Pinpoint the cell where the given text exists, returning its [x, y] midpoint coordinate. 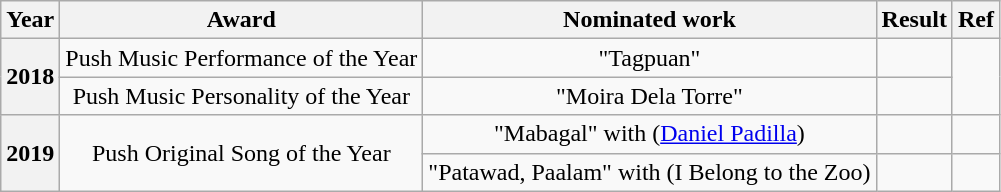
Nominated work [650, 20]
Ref [976, 20]
Year [30, 20]
2018 [30, 77]
Push Music Personality of the Year [242, 96]
"Moira Dela Torre" [650, 96]
Push Music Performance of the Year [242, 58]
"Patawad, Paalam" with (I Belong to the Zoo) [650, 172]
"Tagpuan" [650, 58]
Result [914, 20]
Push Original Song of the Year [242, 153]
2019 [30, 153]
Award [242, 20]
"Mabagal" with (Daniel Padilla) [650, 134]
